Extract the [x, y] coordinate from the center of the cell holding the provided text.  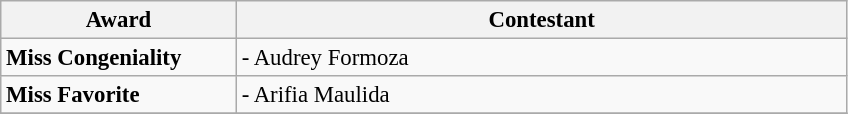
Miss Congeniality [119, 58]
- Arifia Maulida [542, 95]
Contestant [542, 20]
Award [119, 20]
Miss Favorite [119, 95]
- Audrey Formoza [542, 58]
